Provide the [x, y] coordinate of the cell's center where the given text is located.  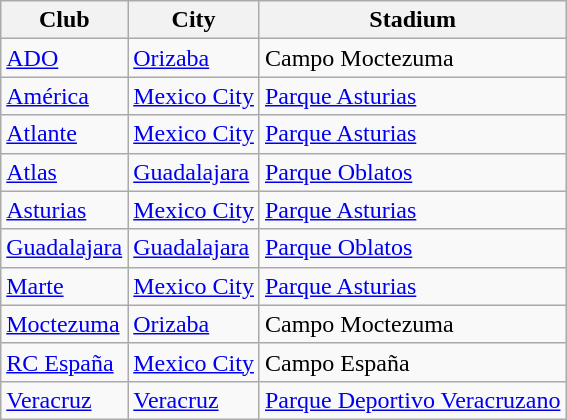
Club [64, 20]
América [64, 96]
Atlante [64, 134]
Moctezuma [64, 324]
RC España [64, 362]
Asturias [64, 210]
Parque Deportivo Veracruzano [412, 400]
Stadium [412, 20]
ADO [64, 58]
Campo España [412, 362]
Marte [64, 286]
Atlas [64, 172]
City [194, 20]
